Pinpoint the cell where the given text exists, returning its [X, Y] midpoint coordinate. 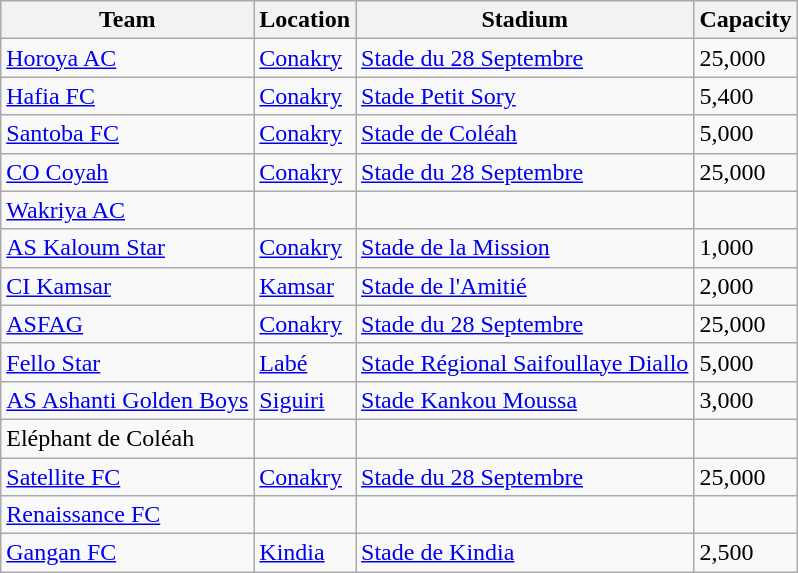
Kamsar [305, 286]
Stade de la Mission [525, 248]
Santoba FC [128, 134]
Stadium [525, 20]
Stade de Kindia [525, 553]
3,000 [746, 400]
Satellite FC [128, 477]
ASFAG [128, 324]
1,000 [746, 248]
Eléphant de Coléah [128, 438]
Renaissance FC [128, 515]
Hafia FC [128, 96]
Stade Petit Sory [525, 96]
Stade de l'Amitié [525, 286]
Stade de Coléah [525, 134]
AS Ashanti Golden Boys [128, 400]
Stade Régional Saifoullaye Diallo [525, 362]
Kindia [305, 553]
5,400 [746, 96]
Team [128, 20]
Stade Kankou Moussa [525, 400]
Labé [305, 362]
CI Kamsar [128, 286]
Horoya AC [128, 58]
Fello Star [128, 362]
Gangan FC [128, 553]
Siguiri [305, 400]
Capacity [746, 20]
CO Coyah [128, 172]
AS Kaloum Star [128, 248]
2,000 [746, 286]
2,500 [746, 553]
Wakriya AC [128, 210]
Location [305, 20]
